Identify which cell holds the provided text, then report its [x, y] central coordinate. 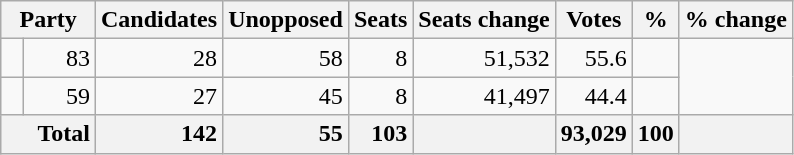
Party [48, 20]
83 [59, 58]
41,497 [484, 96]
103 [380, 134]
93,029 [594, 134]
51,532 [484, 58]
58 [286, 58]
45 [286, 96]
Votes [594, 20]
Seats [380, 20]
Candidates [160, 20]
27 [160, 96]
Total [48, 134]
Seats change [484, 20]
55.6 [594, 58]
44.4 [594, 96]
142 [160, 134]
55 [286, 134]
% [656, 20]
59 [59, 96]
100 [656, 134]
Unopposed [286, 20]
% change [736, 20]
28 [160, 58]
